Provide the (X, Y) coordinate of the cell's center where the given text is located.  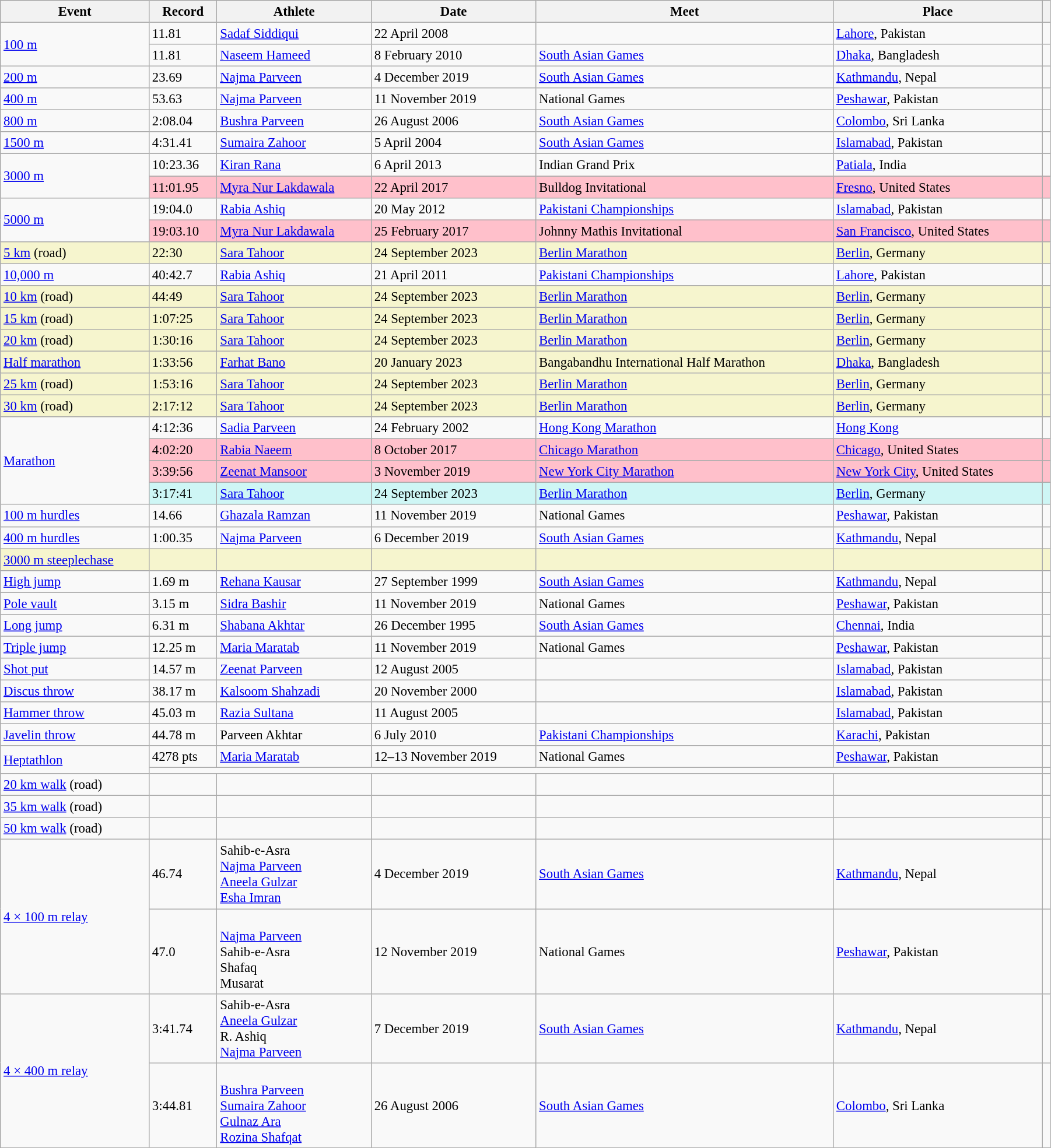
Triple jump (75, 647)
6.31 m (183, 626)
Bangabandhu International Half Marathon (685, 362)
4 × 100 m relay (75, 917)
Shabana Akhtar (294, 626)
Patiala, India (938, 165)
23.69 (183, 78)
1:33:56 (183, 362)
24 February 2002 (453, 428)
Karachi, Pakistan (938, 735)
53.63 (183, 99)
2:08.04 (183, 121)
800 m (75, 121)
25 February 2017 (453, 231)
40:42.7 (183, 275)
35 km walk (road) (75, 807)
8 October 2017 (453, 450)
Rabia Naeem (294, 450)
3000 m steeplechase (75, 560)
27 September 1999 (453, 581)
Rehana Kausar (294, 581)
4278 pts (183, 757)
12 August 2005 (453, 669)
8 February 2010 (453, 55)
7 December 2019 (453, 1028)
Hong Kong Marathon (685, 428)
46.74 (183, 875)
1:07:25 (183, 318)
2:17:12 (183, 406)
19:03.10 (183, 231)
Marathon (75, 461)
12 November 2019 (453, 952)
4 × 400 m relay (75, 1070)
15 km (road) (75, 318)
Kiran Rana (294, 165)
25 km (road) (75, 384)
Record (183, 12)
Sidra Bashir (294, 603)
10 km (road) (75, 297)
Kalsoom Shahzadi (294, 691)
Half marathon (75, 362)
Indian Grand Prix (685, 165)
Zeenat Mansoor (294, 472)
Bushra Parveen (294, 121)
Bushra ParveenSumaira ZahoorGulnaz AraRozina Shafqat (294, 1105)
Zeenat Parveen (294, 669)
50 km walk (road) (75, 828)
Fresno, United States (938, 187)
New York City, United States (938, 472)
San Francisco, United States (938, 231)
6 July 2010 (453, 735)
22 April 2008 (453, 34)
Najma ParveenSahib-e-AsraShafaqMusarat (294, 952)
Long jump (75, 626)
Discus throw (75, 691)
5000 m (75, 219)
14.66 (183, 516)
44.78 m (183, 735)
Place (938, 12)
Chennai, India (938, 626)
10,000 m (75, 275)
1.69 m (183, 581)
4:12:36 (183, 428)
Sumaira Zahoor (294, 143)
Hammer throw (75, 713)
14.57 m (183, 669)
19:04.0 (183, 209)
Sahib-e-AsraNajma ParveenAneela GulzarEsha Imran (294, 875)
11:01.95 (183, 187)
20 January 2023 (453, 362)
3:44.81 (183, 1105)
20 November 2000 (453, 691)
20 May 2012 (453, 209)
1:53:16 (183, 384)
Sadaf Siddiqui (294, 34)
200 m (75, 78)
Naseem Hameed (294, 55)
Javelin throw (75, 735)
Pole vault (75, 603)
Chicago Marathon (685, 450)
3:17:41 (183, 494)
Meet (685, 12)
26 December 1995 (453, 626)
Hong Kong (938, 428)
5 April 2004 (453, 143)
Chicago, United States (938, 450)
21 April 2011 (453, 275)
20 km (road) (75, 340)
3:41.74 (183, 1028)
47.0 (183, 952)
11 August 2005 (453, 713)
22:30 (183, 252)
Razia Sultana (294, 713)
Date (453, 12)
4:02:20 (183, 450)
Farhat Bano (294, 362)
3.15 m (183, 603)
1:30:16 (183, 340)
12.25 m (183, 647)
3:39:56 (183, 472)
Event (75, 12)
45.03 m (183, 713)
6 December 2019 (453, 538)
3000 m (75, 176)
44:49 (183, 297)
Heptathlon (75, 760)
10:23.36 (183, 165)
3 November 2019 (453, 472)
12–13 November 2019 (453, 757)
High jump (75, 581)
1500 m (75, 143)
30 km (road) (75, 406)
4:31.41 (183, 143)
Shot put (75, 669)
400 m hurdles (75, 538)
Bulldog Invitational (685, 187)
Ghazala Ramzan (294, 516)
20 km walk (road) (75, 785)
22 April 2017 (453, 187)
Sadia Parveen (294, 428)
New York City Marathon (685, 472)
1:00.35 (183, 538)
Athlete (294, 12)
Johnny Mathis Invitational (685, 231)
100 m hurdles (75, 516)
Parveen Akhtar (294, 735)
400 m (75, 99)
6 April 2013 (453, 165)
38.17 m (183, 691)
Sahib-e-AsraAneela GulzarR. AshiqNajma Parveen (294, 1028)
5 km (road) (75, 252)
100 m (75, 44)
